Provide the (X, Y) coordinate of the cell's center where the given text is located.  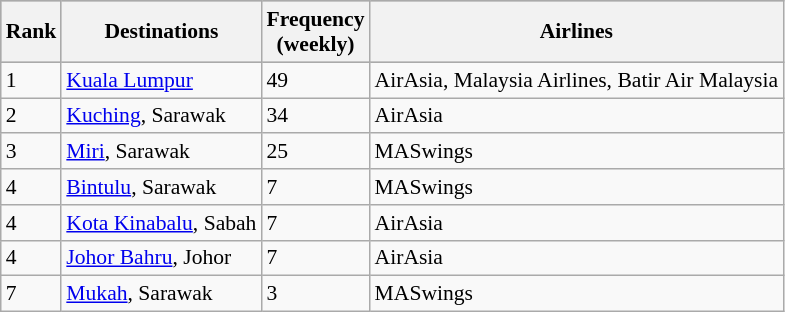
25 (315, 152)
Rank (32, 32)
2 (32, 116)
Johor Bahru, Johor (161, 258)
Kuching, Sarawak (161, 116)
Destinations (161, 32)
Bintulu, Sarawak (161, 187)
Kuala Lumpur (161, 80)
Mukah, Sarawak (161, 294)
Kota Kinabalu, Sabah (161, 223)
1 (32, 80)
Frequency(weekly) (315, 32)
AirAsia, Malaysia Airlines, Batir Air Malaysia (577, 80)
49 (315, 80)
Miri, Sarawak (161, 152)
Airlines (577, 32)
34 (315, 116)
